Capture the cell that displays the provided text and extract its (X, Y) central coordinate. 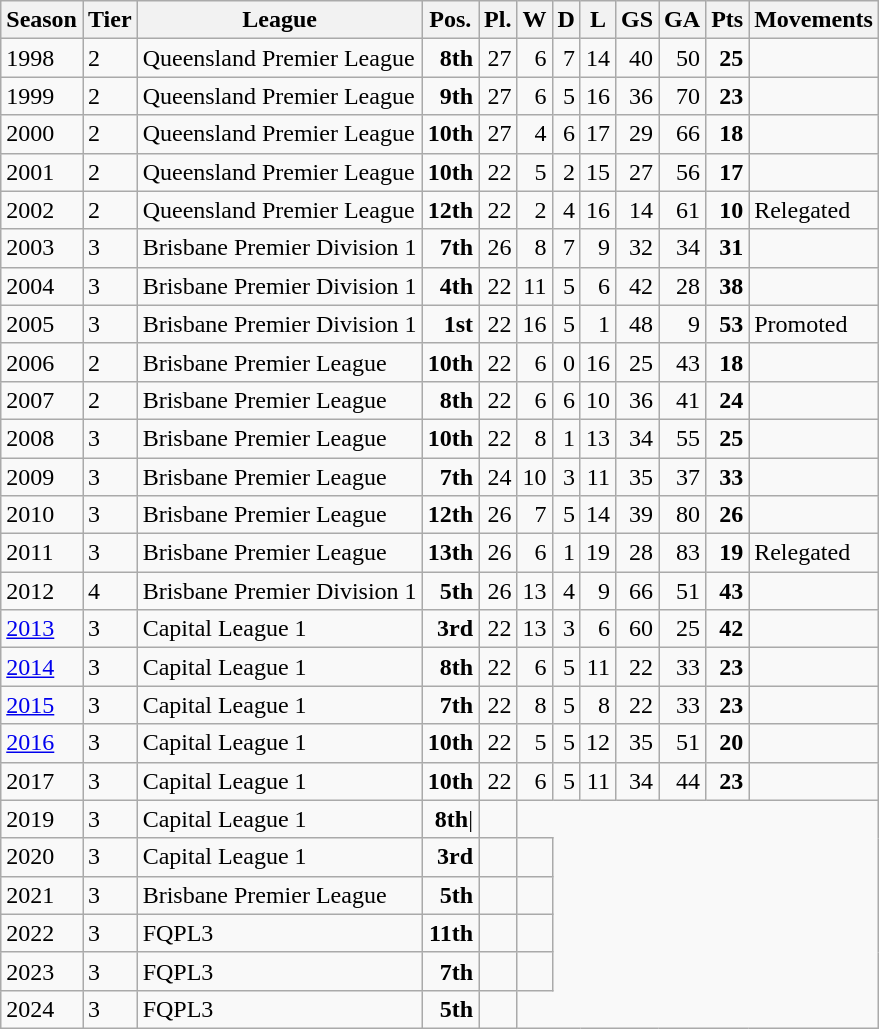
2012 (42, 591)
80 (682, 515)
48 (636, 324)
L (598, 20)
4th (450, 286)
1999 (42, 96)
2001 (42, 172)
53 (728, 324)
Pos. (450, 20)
2009 (42, 477)
41 (682, 400)
29 (636, 134)
70 (682, 96)
2019 (42, 819)
2024 (42, 1009)
2000 (42, 134)
2014 (42, 667)
31 (728, 248)
GA (682, 20)
83 (682, 553)
2021 (42, 895)
50 (682, 58)
2003 (42, 248)
2007 (42, 400)
GS (636, 20)
2022 (42, 933)
13th (450, 553)
39 (636, 515)
Tier (110, 20)
8th| (450, 819)
44 (682, 781)
20 (728, 743)
Promoted (814, 324)
2002 (42, 210)
11th (450, 933)
32 (636, 248)
12 (598, 743)
2016 (42, 743)
2005 (42, 324)
2023 (42, 971)
15 (598, 172)
2011 (42, 553)
League (280, 20)
Season (42, 20)
Pl. (498, 20)
1998 (42, 58)
Pts (728, 20)
2010 (42, 515)
D (566, 20)
37 (682, 477)
W (534, 20)
9th (450, 96)
Movements (814, 20)
40 (636, 58)
2006 (42, 362)
2015 (42, 705)
55 (682, 438)
61 (682, 210)
60 (636, 629)
2004 (42, 286)
2017 (42, 781)
2020 (42, 857)
56 (682, 172)
0 (566, 362)
2008 (42, 438)
1st (450, 324)
2013 (42, 629)
38 (728, 286)
